Scan for the cell matching the given text and deliver its [x, y] coordinate at center. 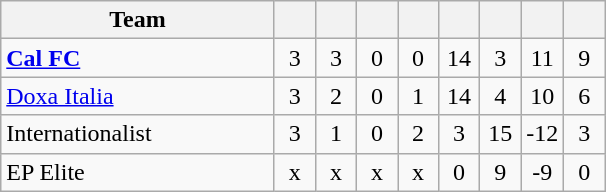
15 [500, 134]
Internationalist [138, 134]
4 [500, 96]
Doxa Italia [138, 96]
EP Elite [138, 172]
Cal FC [138, 58]
Team [138, 20]
6 [584, 96]
10 [542, 96]
-9 [542, 172]
-12 [542, 134]
11 [542, 58]
